Detect which cell encompasses the target text, then output its [X, Y] center coordinate. 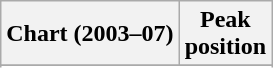
Chart (2003–07) [90, 34]
Peak position [225, 34]
